Identify which cell holds the provided text, then report its (x, y) central coordinate. 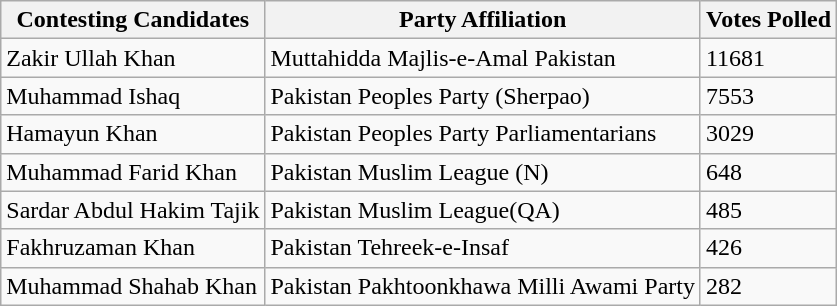
Pakistan Pakhtoonkhawa Milli Awami Party (482, 286)
3029 (768, 134)
Sardar Abdul Hakim Tajik (133, 210)
Muhammad Farid Khan (133, 172)
Muttahidda Majlis-e-Amal Pakistan (482, 58)
Contesting Candidates (133, 20)
Pakistan Tehreek-e-Insaf (482, 248)
11681 (768, 58)
Party Affiliation (482, 20)
282 (768, 286)
Pakistan Peoples Party Parliamentarians (482, 134)
7553 (768, 96)
648 (768, 172)
426 (768, 248)
Pakistan Muslim League (N) (482, 172)
485 (768, 210)
Muhammad Ishaq (133, 96)
Muhammad Shahab Khan (133, 286)
Votes Polled (768, 20)
Fakhruzaman Khan (133, 248)
Hamayun Khan (133, 134)
Pakistan Muslim League(QA) (482, 210)
Pakistan Peoples Party (Sherpao) (482, 96)
Zakir Ullah Khan (133, 58)
